From the cell containing the given text, extract its center point as (X, Y) coordinate. 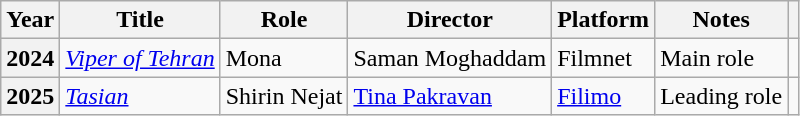
Main role (722, 58)
2024 (30, 58)
Viper of Tehran (140, 58)
Mona (284, 58)
Leading role (722, 96)
Shirin Nejat (284, 96)
Tina Pakravan (450, 96)
Platform (604, 20)
Tasian (140, 96)
Filmnet (604, 58)
Saman Moghaddam (450, 58)
Year (30, 20)
2025 (30, 96)
Role (284, 20)
Title (140, 20)
Filimo (604, 96)
Director (450, 20)
Notes (722, 20)
